Capture the cell that displays the provided text and extract its [x, y] central coordinate. 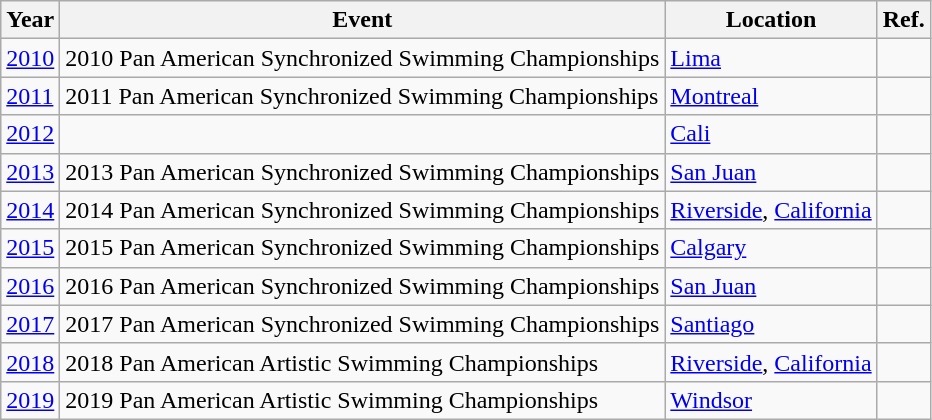
Windsor [771, 400]
2013 Pan American Synchronized Swimming Championships [362, 172]
2011 [30, 96]
2019 [30, 400]
Calgary [771, 248]
Lima [771, 58]
Cali [771, 134]
Event [362, 20]
2014 Pan American Synchronized Swimming Championships [362, 210]
2016 [30, 286]
2017 [30, 324]
Santiago [771, 324]
2011 Pan American Synchronized Swimming Championships [362, 96]
Montreal [771, 96]
2013 [30, 172]
2016 Pan American Synchronized Swimming Championships [362, 286]
2018 [30, 362]
Ref. [904, 20]
2015 [30, 248]
2010 Pan American Synchronized Swimming Championships [362, 58]
2017 Pan American Synchronized Swimming Championships [362, 324]
2014 [30, 210]
2010 [30, 58]
Year [30, 20]
2015 Pan American Synchronized Swimming Championships [362, 248]
2012 [30, 134]
Location [771, 20]
2018 Pan American Artistic Swimming Championships [362, 362]
2019 Pan American Artistic Swimming Championships [362, 400]
